From the cell containing the given text, extract its center point as (X, Y) coordinate. 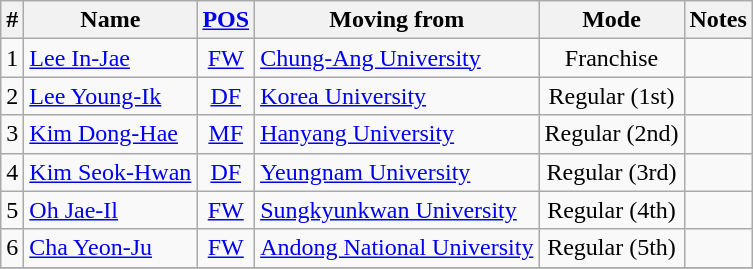
POS (226, 20)
Yeungnam University (397, 172)
Hanyang University (397, 134)
Sungkyunkwan University (397, 210)
1 (12, 58)
4 (12, 172)
# (12, 20)
Notes (718, 20)
2 (12, 96)
5 (12, 210)
MF (226, 134)
Kim Dong-Hae (110, 134)
Andong National University (397, 248)
Kim Seok-Hwan (110, 172)
Lee In-Jae (110, 58)
Regular (5th) (612, 248)
Regular (3rd) (612, 172)
Regular (1st) (612, 96)
Regular (2nd) (612, 134)
6 (12, 248)
Cha Yeon-Ju (110, 248)
Moving from (397, 20)
Name (110, 20)
Chung-Ang University (397, 58)
Lee Young-Ik (110, 96)
Mode (612, 20)
Franchise (612, 58)
Regular (4th) (612, 210)
Korea University (397, 96)
Oh Jae-Il (110, 210)
3 (12, 134)
